Extract the (X, Y) coordinate from the center of the cell holding the provided text.  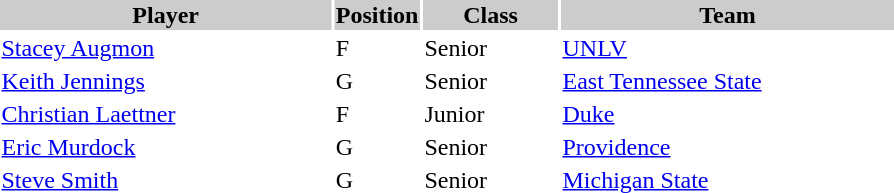
Position (377, 15)
Stacey Augmon (166, 48)
Class (490, 15)
East Tennessee State (728, 81)
Player (166, 15)
Team (728, 15)
Keith Jennings (166, 81)
Christian Laettner (166, 114)
Junior (490, 114)
Providence (728, 147)
Eric Murdock (166, 147)
UNLV (728, 48)
Duke (728, 114)
